Determine the (X, Y) coordinate at the center of the cell enclosing the given text.  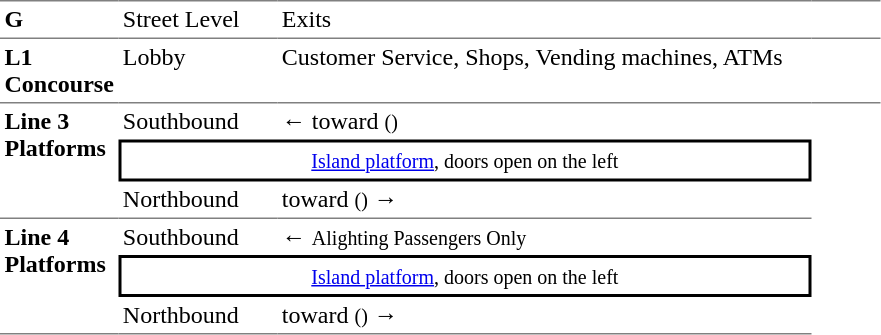
← toward () (544, 122)
Line 4Platforms (59, 277)
Lobby (198, 71)
G (59, 20)
Line 3Platforms (59, 162)
← Alighting Passengers Only (544, 237)
Exits (544, 20)
Customer Service, Shops, Vending machines, ATMs (544, 71)
L1Concourse (59, 71)
Street Level (198, 20)
